Search for the cell housing the specified text and yield its [x, y] center coordinate. 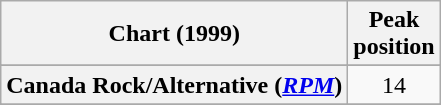
Chart (1999) [174, 34]
Canada Rock/Alternative (RPM) [174, 85]
14 [394, 85]
Peakposition [394, 34]
